From the cell containing the given text, extract its center point as (X, Y) coordinate. 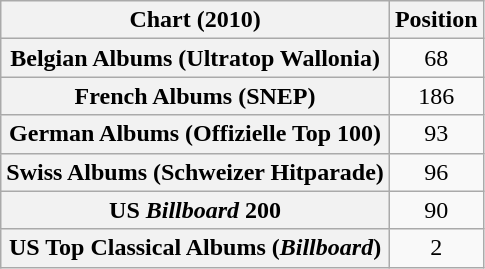
French Albums (SNEP) (196, 96)
US Top Classical Albums (Billboard) (196, 248)
German Albums (Offizielle Top 100) (196, 134)
Position (436, 20)
186 (436, 96)
96 (436, 172)
2 (436, 248)
Swiss Albums (Schweizer Hitparade) (196, 172)
68 (436, 58)
US Billboard 200 (196, 210)
Chart (2010) (196, 20)
90 (436, 210)
93 (436, 134)
Belgian Albums (Ultratop Wallonia) (196, 58)
